Provide the [X, Y] coordinate of the cell's center where the given text is located.  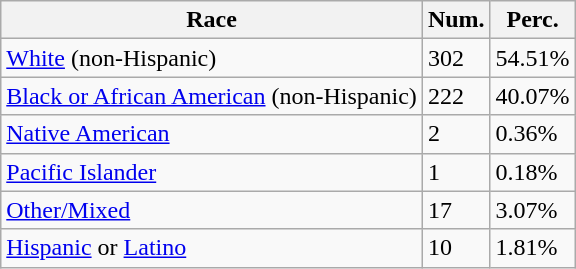
Black or African American (non-Hispanic) [212, 96]
Hispanic or Latino [212, 248]
Native American [212, 134]
222 [456, 96]
17 [456, 210]
54.51% [532, 58]
2 [456, 134]
10 [456, 248]
Pacific Islander [212, 172]
3.07% [532, 210]
Race [212, 20]
Num. [456, 20]
40.07% [532, 96]
302 [456, 58]
0.18% [532, 172]
0.36% [532, 134]
1.81% [532, 248]
Other/Mixed [212, 210]
White (non-Hispanic) [212, 58]
1 [456, 172]
Perc. [532, 20]
